Determine the [X, Y] coordinate at the center of the cell enclosing the given text.  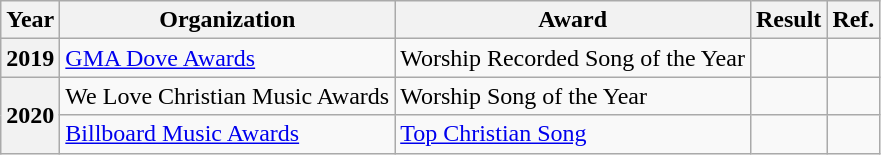
Year [30, 20]
Award [573, 20]
Top Christian Song [573, 134]
2019 [30, 58]
GMA Dove Awards [228, 58]
Result [788, 20]
Worship Recorded Song of the Year [573, 58]
We Love Christian Music Awards [228, 96]
Ref. [854, 20]
2020 [30, 115]
Billboard Music Awards [228, 134]
Worship Song of the Year [573, 96]
Organization [228, 20]
